Find where the given text appears and provide that cell's center as (x, y) coordinate. 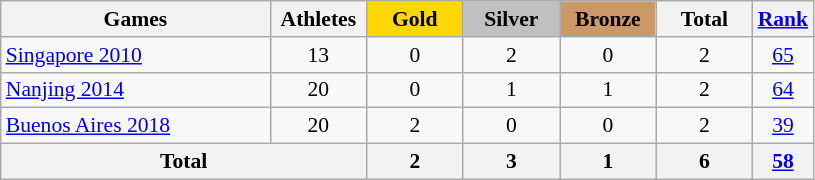
Gold (416, 19)
Nanjing 2014 (136, 90)
39 (784, 126)
Athletes (318, 19)
Rank (784, 19)
3 (512, 162)
Silver (512, 19)
13 (318, 55)
Singapore 2010 (136, 55)
Games (136, 19)
58 (784, 162)
6 (704, 162)
65 (784, 55)
Bronze (608, 19)
Buenos Aires 2018 (136, 126)
64 (784, 90)
